Extract the [x, y] coordinate from the center of the cell holding the provided text.  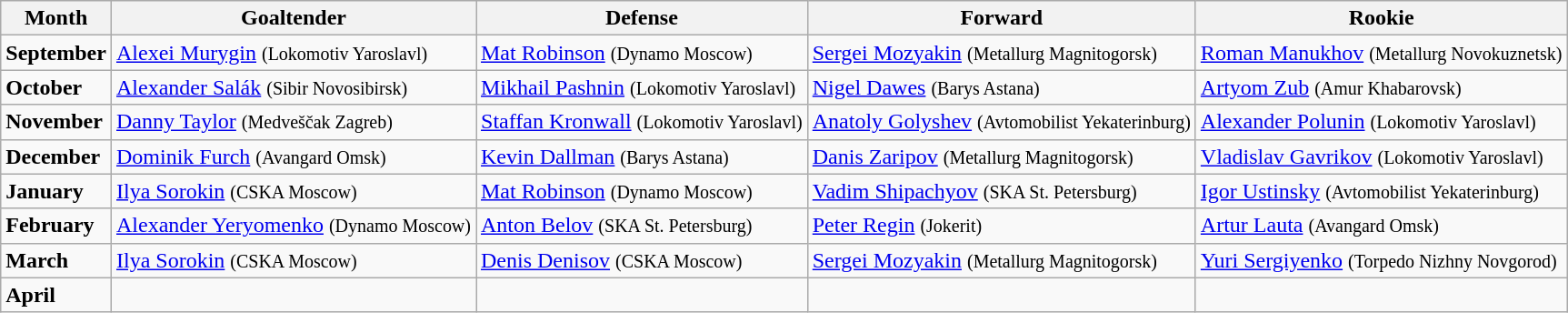
Alexander Salák (Sibir Novosibirsk) [293, 87]
Staffan Kronwall (Lokomotiv Yaroslavl) [642, 122]
January [56, 191]
Alexei Murygin (Lokomotiv Yaroslavl) [293, 53]
Anatoly Golyshev (Avtomobilist Yekaterinburg) [1002, 122]
Peter Regin (Jokerit) [1002, 226]
Danny Taylor (Medveščak Zagreb) [293, 122]
Denis Denisov (CSKA Moscow) [642, 260]
Artur Lauta (Avangard Omsk) [1382, 226]
Alexander Polunin (Lokomotiv Yaroslavl) [1382, 122]
Vladislav Gavrikov (Lokomotiv Yaroslavl) [1382, 156]
Artyom Zub (Amur Khabarovsk) [1382, 87]
Kevin Dallman (Barys Astana) [642, 156]
October [56, 87]
Yuri Sergiyenko (Torpedo Nizhny Novgorod) [1382, 260]
March [56, 260]
Alexander Yeryomenko (Dynamo Moscow) [293, 226]
Defense [642, 18]
April [56, 295]
Roman Manukhov (Metallurg Novokuznetsk) [1382, 53]
Forward [1002, 18]
Month [56, 18]
Vadim Shipachyov (SKA St. Petersburg) [1002, 191]
Danis Zaripov (Metallurg Magnitogorsk) [1002, 156]
Dominik Furch (Avangard Omsk) [293, 156]
September [56, 53]
December [56, 156]
Mikhail Pashnin (Lokomotiv Yaroslavl) [642, 87]
November [56, 122]
Goaltender [293, 18]
Nigel Dawes (Barys Astana) [1002, 87]
Igor Ustinsky (Avtomobilist Yekaterinburg) [1382, 191]
February [56, 226]
Rookie [1382, 18]
Anton Belov (SKA St. Petersburg) [642, 226]
